Provide the (X, Y) coordinate of the cell's center where the given text is located.  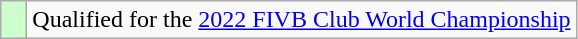
Qualified for the 2022 FIVB Club World Championship (302, 20)
